Detect which cell encompasses the target text, then output its [x, y] center coordinate. 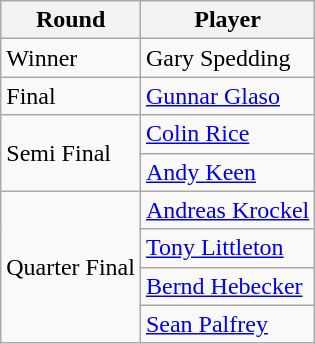
Round [71, 20]
Andy Keen [227, 172]
Andreas Krockel [227, 210]
Sean Palfrey [227, 324]
Quarter Final [71, 267]
Gunnar Glaso [227, 96]
Tony Littleton [227, 248]
Bernd Hebecker [227, 286]
Semi Final [71, 153]
Player [227, 20]
Winner [71, 58]
Gary Spedding [227, 58]
Colin Rice [227, 134]
Final [71, 96]
